Locate the cell with the specified text and output its [x, y] center coordinate. 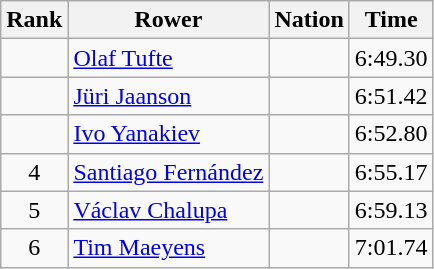
Olaf Tufte [168, 58]
Rower [168, 20]
Jüri Jaanson [168, 96]
Václav Chalupa [168, 210]
6:55.17 [391, 172]
Santiago Fernández [168, 172]
Ivo Yanakiev [168, 134]
6:59.13 [391, 210]
6 [34, 248]
6:51.42 [391, 96]
6:52.80 [391, 134]
5 [34, 210]
Rank [34, 20]
Tim Maeyens [168, 248]
7:01.74 [391, 248]
Time [391, 20]
Nation [309, 20]
6:49.30 [391, 58]
4 [34, 172]
